Identify which cell holds the provided text, then report its [X, Y] central coordinate. 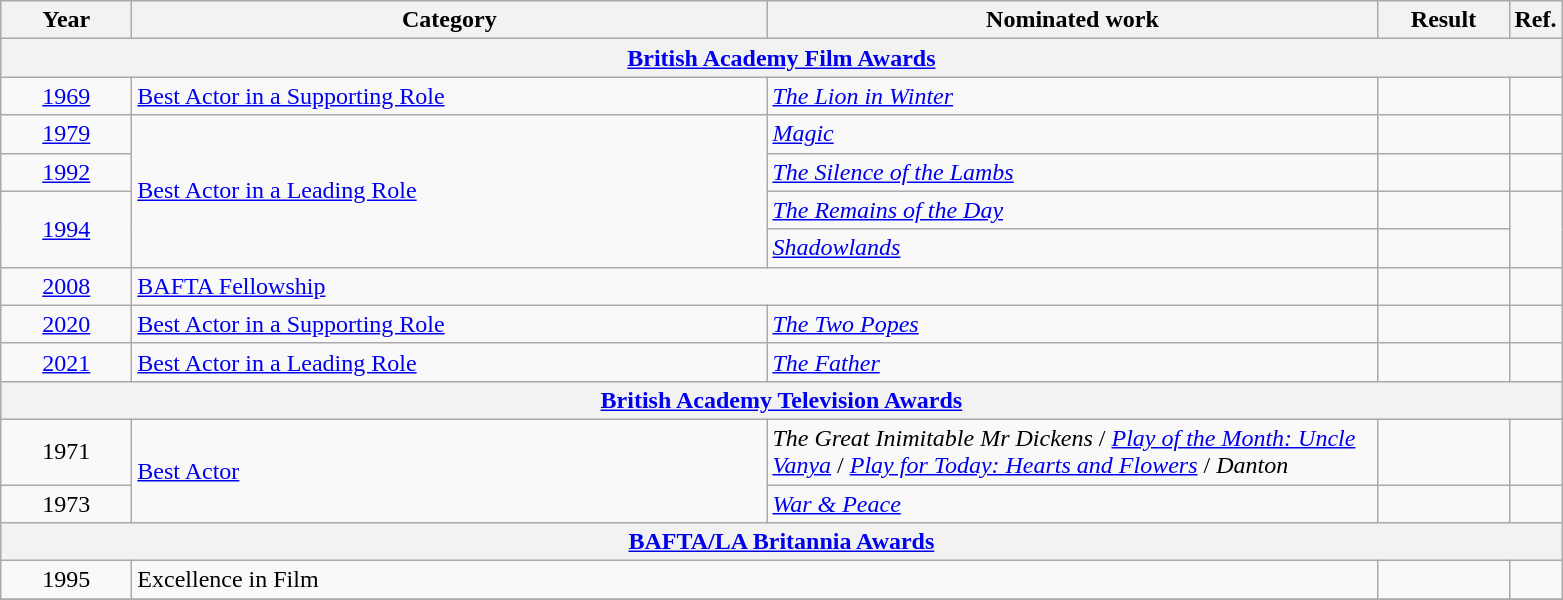
Result [1444, 20]
Category [450, 20]
1994 [66, 229]
Nominated work [1072, 20]
The Silence of the Lambs [1072, 172]
The Great Inimitable Mr Dickens / Play of the Month: Uncle Vanya / Play for Today: Hearts and Flowers / Danton [1072, 452]
2021 [66, 362]
2008 [66, 286]
The Two Popes [1072, 324]
BAFTA Fellowship [755, 286]
British Academy Film Awards [782, 58]
Excellence in Film [755, 580]
BAFTA/LA Britannia Awards [782, 542]
1979 [66, 134]
British Academy Television Awards [782, 400]
Best Actor [450, 470]
Year [66, 20]
1992 [66, 172]
1995 [66, 580]
1969 [66, 96]
2020 [66, 324]
The Father [1072, 362]
Shadowlands [1072, 248]
1973 [66, 503]
The Lion in Winter [1072, 96]
Ref. [1536, 20]
The Remains of the Day [1072, 210]
War & Peace [1072, 503]
1971 [66, 452]
Magic [1072, 134]
